Detect which cell encompasses the target text, then output its (X, Y) center coordinate. 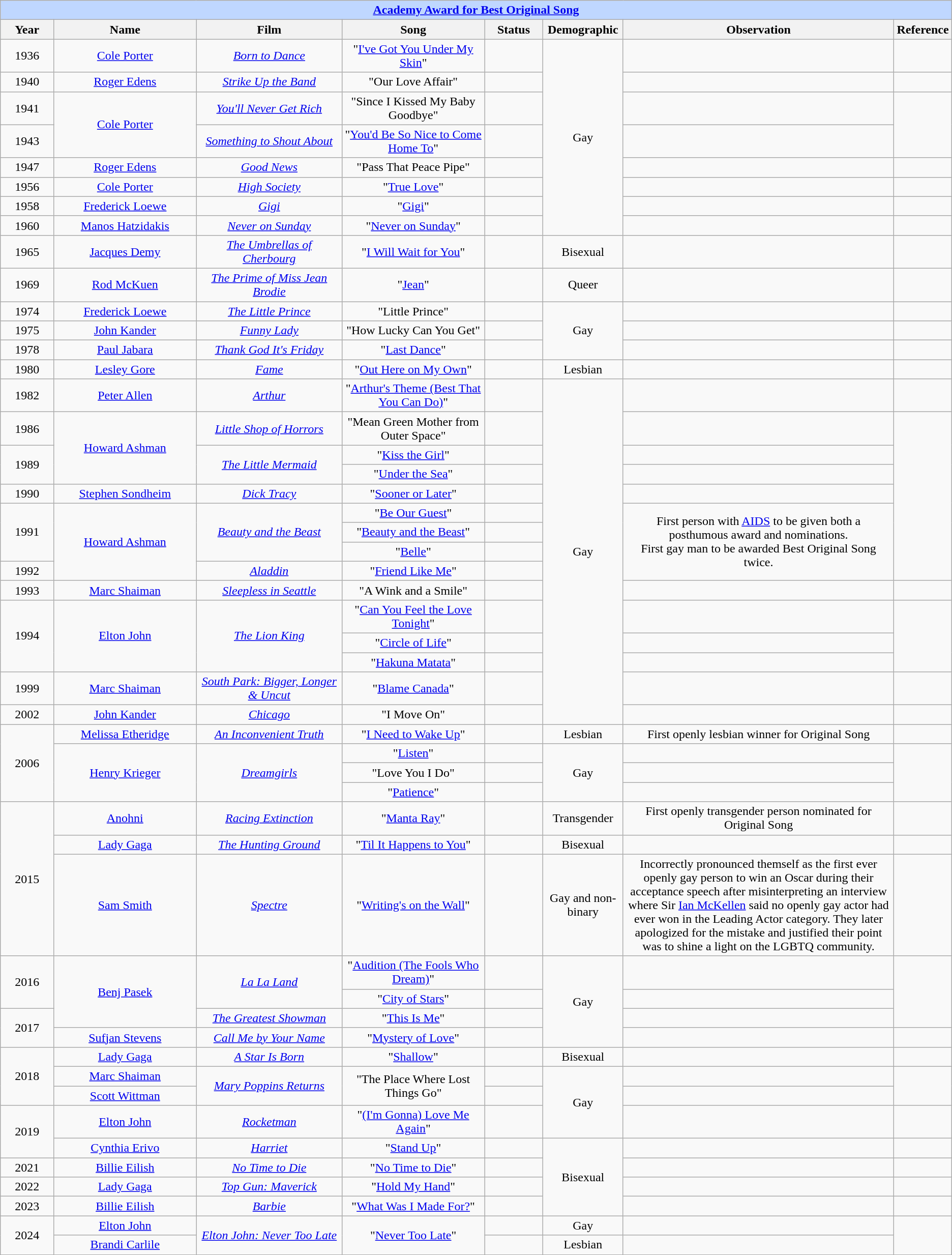
"Hold My Hand" (413, 1187)
1940 (27, 82)
2023 (27, 1206)
Sufjan Stevens (125, 1037)
Scott Wittman (125, 1095)
"Manta Ray" (413, 818)
1965 (27, 251)
"Never on Sunday" (413, 225)
"Friend Like Me" (413, 571)
Rocketman (270, 1122)
2006 (27, 763)
1958 (27, 206)
"Little Prince" (413, 311)
Melissa Etheridge (125, 734)
You'll Never Get Rich (270, 108)
"Arthur's Theme (Best That You Can Do)" (413, 396)
Benj Pasek (125, 992)
Barbie (270, 1206)
"Mystery of Love" (413, 1037)
Transgender (583, 818)
1947 (27, 167)
The Greatest Showman (270, 1018)
1990 (27, 493)
Sleepless in Seattle (270, 590)
A Star Is Born (270, 1057)
Name (125, 30)
The Umbrellas of Cherbourg (270, 251)
Never on Sunday (270, 225)
Cynthia Erivo (125, 1148)
Spectre (270, 905)
Status (514, 30)
"The Place Where Lost Things Go" (413, 1086)
2015 (27, 879)
"Hakuna Matata" (413, 662)
Queer (583, 285)
Something to Shout About (270, 141)
First openly lesbian winner for Original Song (759, 734)
Thank God It's Friday (270, 350)
Gigi (270, 206)
1978 (27, 350)
Paul Jabara (125, 350)
Good News (270, 167)
"Til It Happens to You" (413, 844)
1974 (27, 311)
Lesley Gore (125, 369)
1992 (27, 571)
The Lion King (270, 636)
1993 (27, 590)
1936 (27, 56)
Year (27, 30)
2018 (27, 1076)
La La Land (270, 982)
"Beauty and the Beast" (413, 532)
"Can You Feel the Love Tonight" (413, 617)
Born to Dance (270, 56)
Manos Hatzidakis (125, 225)
Rod McKuen (125, 285)
"True Love" (413, 187)
"A Wink and a Smile" (413, 590)
Elton John: Never Too Late (270, 1235)
Film (270, 30)
Mary Poppins Returns (270, 1086)
2024 (27, 1235)
Little Shop of Horrors (270, 428)
"Under the Sea" (413, 474)
1960 (27, 225)
Arthur (270, 396)
1975 (27, 331)
2016 (27, 982)
Observation (759, 30)
"City of Stars" (413, 999)
"(I'm Gonna) Love Me Again" (413, 1122)
2022 (27, 1187)
"Writing's on the Wall" (413, 905)
"Mean Green Mother from Outer Space" (413, 428)
High Society (270, 187)
1989 (27, 464)
"Shallow" (413, 1057)
Strike Up the Band (270, 82)
"I've Got You Under My Skin" (413, 56)
Top Gun: Maverick (270, 1187)
"I Will Wait for You" (413, 251)
Stephen Sondheim (125, 493)
"I Move On" (413, 715)
Aladdin (270, 571)
Gay and non-binary (583, 905)
Fame (270, 369)
"Our Love Affair" (413, 82)
"Sooner or Later" (413, 493)
2021 (27, 1168)
1986 (27, 428)
The Hunting Ground (270, 844)
Chicago (270, 715)
Peter Allen (125, 396)
The Little Mermaid (270, 464)
"I Need to Wake Up" (413, 734)
1941 (27, 108)
Demographic (583, 30)
2017 (27, 1028)
"Circle of Life" (413, 643)
Beauty and the Beast (270, 532)
"How Lucky Can You Get" (413, 331)
"Be Our Guest" (413, 513)
South Park: Bigger, Longer & Uncut (270, 689)
"Belle" (413, 551)
The Little Prince (270, 311)
First openly transgender person nominated for Original Song (759, 818)
Academy Award for Best Original Song (476, 10)
Song (413, 30)
"This Is Me" (413, 1018)
"Since I Kissed My Baby Goodbye" (413, 108)
Call Me by Your Name (270, 1037)
2019 (27, 1131)
Funny Lady (270, 331)
"Blame Canada" (413, 689)
1943 (27, 141)
"Audition (The Fools Who Dream)" (413, 973)
"Listen" (413, 753)
"No Time to Die" (413, 1168)
Dreamgirls (270, 773)
Racing Extinction (270, 818)
The Prime of Miss Jean Brodie (270, 285)
Harriet (270, 1148)
2002 (27, 715)
1956 (27, 187)
1969 (27, 285)
Reference (923, 30)
"Gigi" (413, 206)
Dick Tracy (270, 493)
1991 (27, 532)
"Out Here on My Own" (413, 369)
"Kiss the Girl" (413, 455)
"Love You I Do" (413, 773)
First person with AIDS to be given both a posthumous award and nominations.First gay man to be awarded Best Original Song twice. (759, 542)
"Last Dance" (413, 350)
1980 (27, 369)
Brandi Carlile (125, 1245)
1994 (27, 636)
Sam Smith (125, 905)
"You'd Be So Nice to Come Home To" (413, 141)
Anohni (125, 818)
An Inconvenient Truth (270, 734)
"Pass That Peace Pipe" (413, 167)
1999 (27, 689)
Jacques Demy (125, 251)
"What Was I Made For?" (413, 1206)
No Time to Die (270, 1168)
Henry Krieger (125, 773)
1982 (27, 396)
"Never Too Late" (413, 1235)
"Jean" (413, 285)
"Stand Up" (413, 1148)
"Patience" (413, 792)
